Find where the given text appears and provide that cell's center as (X, Y) coordinate. 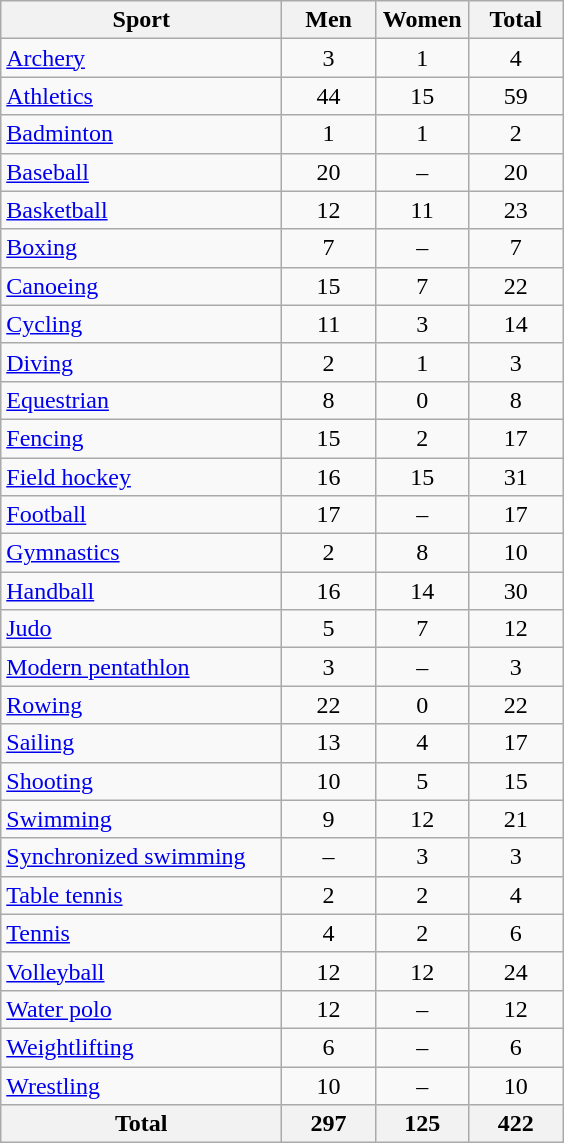
31 (516, 477)
Table tennis (142, 895)
Cycling (142, 324)
Badminton (142, 134)
44 (329, 96)
Football (142, 515)
24 (516, 971)
Swimming (142, 819)
Baseball (142, 172)
Weightlifting (142, 1047)
Judo (142, 629)
Boxing (142, 248)
Sport (142, 20)
Equestrian (142, 400)
Diving (142, 362)
Synchronized swimming (142, 857)
Handball (142, 591)
Wrestling (142, 1085)
Rowing (142, 705)
Tennis (142, 933)
59 (516, 96)
Volleyball (142, 971)
Water polo (142, 1009)
Women (422, 20)
Shooting (142, 781)
23 (516, 210)
297 (329, 1124)
13 (329, 743)
Basketball (142, 210)
Gymnastics (142, 553)
Archery (142, 58)
21 (516, 819)
Men (329, 20)
Modern pentathlon (142, 667)
30 (516, 591)
Athletics (142, 96)
Field hockey (142, 477)
9 (329, 819)
125 (422, 1124)
422 (516, 1124)
Sailing (142, 743)
Fencing (142, 438)
Canoeing (142, 286)
